Scan for the cell matching the given text and deliver its (X, Y) coordinate at center. 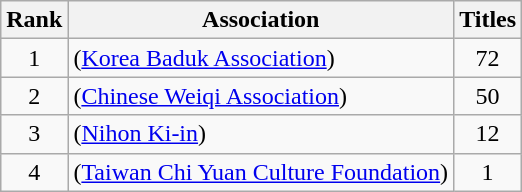
Association (261, 20)
Rank (34, 20)
50 (488, 96)
3 (34, 134)
72 (488, 58)
2 (34, 96)
12 (488, 134)
Titles (488, 20)
(Chinese Weiqi Association) (261, 96)
(Nihon Ki-in) (261, 134)
(Korea Baduk Association) (261, 58)
(Taiwan Chi Yuan Culture Foundation) (261, 172)
4 (34, 172)
